Find where the given text appears and provide that cell's center as (X, Y) coordinate. 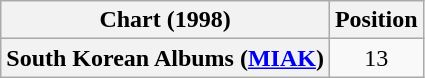
Chart (1998) (166, 20)
Position (376, 20)
13 (376, 58)
South Korean Albums (MIAK) (166, 58)
